Search for the cell housing the specified text and yield its (X, Y) center coordinate. 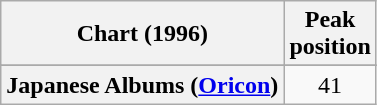
Chart (1996) (142, 34)
41 (330, 85)
Japanese Albums (Oricon) (142, 85)
Peakposition (330, 34)
